Provide the (x, y) coordinate of the cell's center where the given text is located.  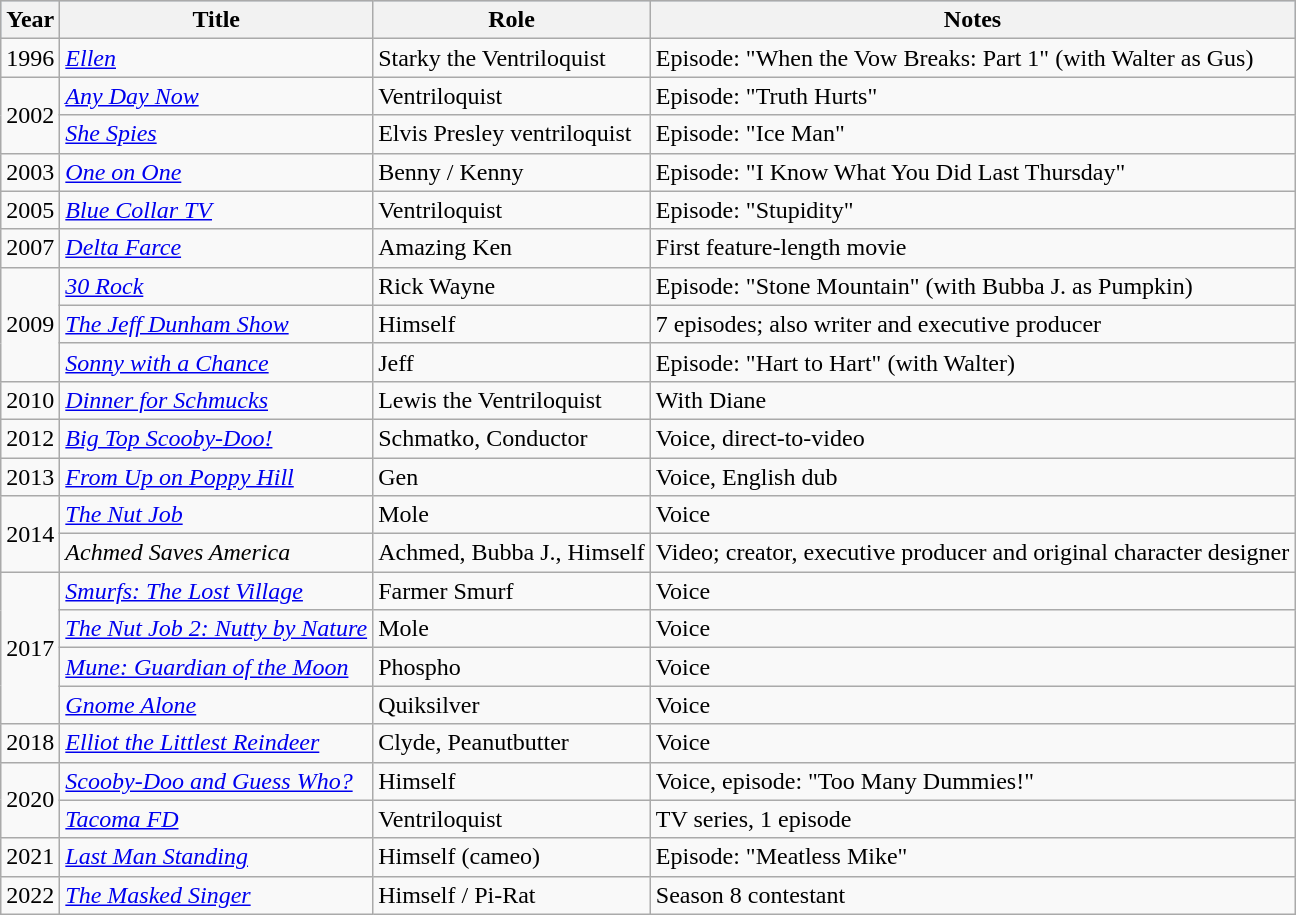
TV series, 1 episode (972, 819)
With Diane (972, 400)
Sonny with a Chance (216, 362)
Tacoma FD (216, 819)
Himself / Pi-Rat (512, 895)
Episode: "Stone Mountain" (with Bubba J. as Pumpkin) (972, 286)
Episode: "Meatless Mike" (972, 857)
Notes (972, 20)
2003 (30, 172)
Quiksilver (512, 705)
Smurfs: The Lost Village (216, 591)
Phospho (512, 667)
Starky the Ventriloquist (512, 58)
One on One (216, 172)
She Spies (216, 134)
Any Day Now (216, 96)
Farmer Smurf (512, 591)
From Up on Poppy Hill (216, 477)
Blue Collar TV (216, 210)
Elvis Presley ventriloquist (512, 134)
2020 (30, 800)
Scooby-Doo and Guess Who? (216, 781)
Episode: "Stupidity" (972, 210)
2018 (30, 743)
The Nut Job (216, 515)
30 Rock (216, 286)
Title (216, 20)
Episode: "Hart to Hart" (with Walter) (972, 362)
Schmatko, Conductor (512, 438)
Gnome Alone (216, 705)
Amazing Ken (512, 248)
Himself (cameo) (512, 857)
2002 (30, 115)
Ellen (216, 58)
Delta Farce (216, 248)
2013 (30, 477)
Video; creator, executive producer and original character designer (972, 553)
Voice, English dub (972, 477)
Lewis the Ventriloquist (512, 400)
Season 8 contestant (972, 895)
The Jeff Dunham Show (216, 324)
2010 (30, 400)
Dinner for Schmucks (216, 400)
Episode: "When the Vow Breaks: Part 1" (with Walter as Gus) (972, 58)
Voice, direct-to-video (972, 438)
Rick Wayne (512, 286)
Clyde, Peanutbutter (512, 743)
Gen (512, 477)
2012 (30, 438)
The Masked Singer (216, 895)
2017 (30, 648)
2009 (30, 324)
2005 (30, 210)
7 episodes; also writer and executive producer (972, 324)
The Nut Job 2: Nutty by Nature (216, 629)
Big Top Scooby-Doo! (216, 438)
Episode: "Ice Man" (972, 134)
Benny / Kenny (512, 172)
First feature-length movie (972, 248)
1996 (30, 58)
2021 (30, 857)
Year (30, 20)
Episode: "I Know What You Did Last Thursday" (972, 172)
2022 (30, 895)
Role (512, 20)
Achmed Saves America (216, 553)
Achmed, Bubba J., Himself (512, 553)
Episode: "Truth Hurts" (972, 96)
2014 (30, 534)
2007 (30, 248)
Voice, episode: "Too Many Dummies!" (972, 781)
Jeff (512, 362)
Last Man Standing (216, 857)
Elliot the Littlest Reindeer (216, 743)
Mune: Guardian of the Moon (216, 667)
